Scan for the cell matching the given text and deliver its [X, Y] coordinate at center. 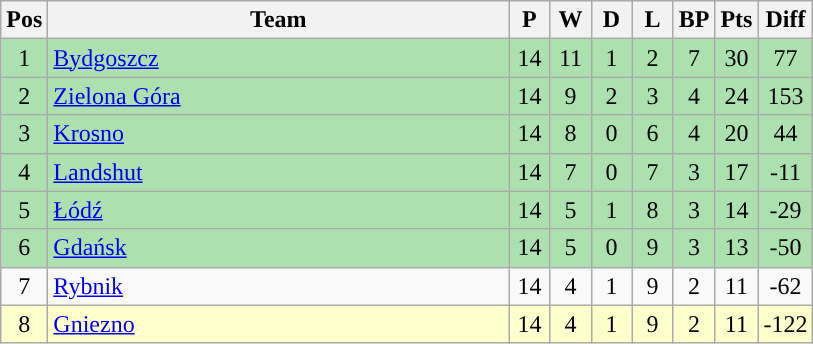
Diff [786, 20]
-29 [786, 210]
Landshut [278, 172]
Bydgoszcz [278, 58]
Zielona Góra [278, 96]
44 [786, 134]
13 [736, 248]
-11 [786, 172]
Łódź [278, 210]
Pos [24, 20]
153 [786, 96]
77 [786, 58]
-62 [786, 286]
Krosno [278, 134]
Team [278, 20]
24 [736, 96]
-122 [786, 324]
17 [736, 172]
Pts [736, 20]
BP [694, 20]
P [530, 20]
-50 [786, 248]
Rybnik [278, 286]
D [612, 20]
20 [736, 134]
Gniezno [278, 324]
Gdańsk [278, 248]
30 [736, 58]
W [570, 20]
L [652, 20]
